Pinpoint the cell where the given text exists, returning its [x, y] midpoint coordinate. 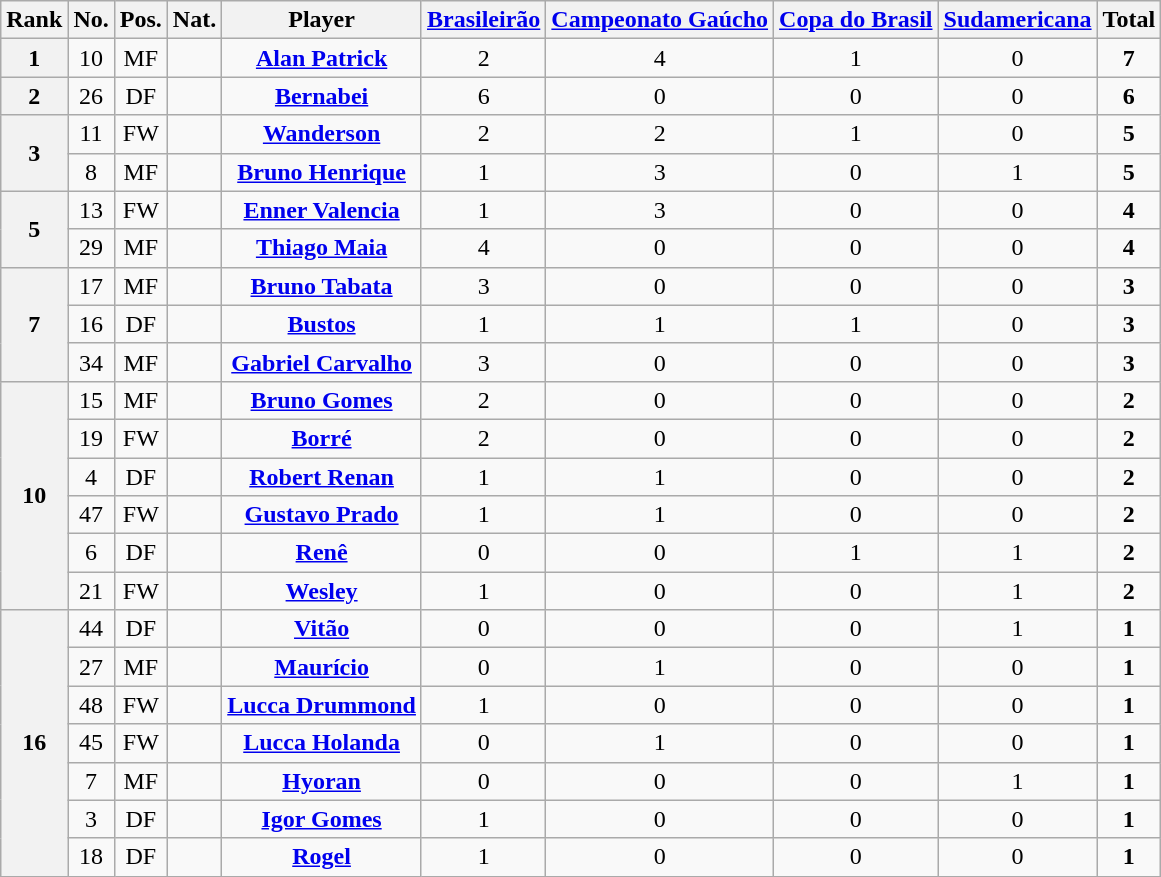
47 [91, 515]
Gabriel Carvalho [322, 362]
Brasileirão [483, 20]
26 [91, 96]
29 [91, 248]
Vitão [322, 629]
Hyoran [322, 781]
Igor Gomes [322, 819]
Wesley [322, 591]
Bruno Tabata [322, 286]
No. [91, 20]
Pos. [140, 20]
15 [91, 400]
21 [91, 591]
45 [91, 743]
18 [91, 857]
17 [91, 286]
Total [1129, 20]
Lucca Drummond [322, 705]
19 [91, 438]
44 [91, 629]
48 [91, 705]
Copa do Brasil [856, 20]
8 [91, 172]
Thiago Maia [322, 248]
Alan Patrick [322, 58]
Lucca Holanda [322, 743]
34 [91, 362]
Maurício [322, 667]
Gustavo Prado [322, 515]
27 [91, 667]
Campeonato Gaúcho [660, 20]
Nat. [194, 20]
Rogel [322, 857]
Bruno Gomes [322, 400]
Player [322, 20]
Enner Valencia [322, 210]
Bernabei [322, 96]
Bustos [322, 324]
Sudamericana [1018, 20]
Robert Renan [322, 477]
13 [91, 210]
11 [91, 134]
Rank [34, 20]
Renê [322, 553]
Borré [322, 438]
Bruno Henrique [322, 172]
Wanderson [322, 134]
